Output the [x, y] coordinate of the center of the cell containing the given text.  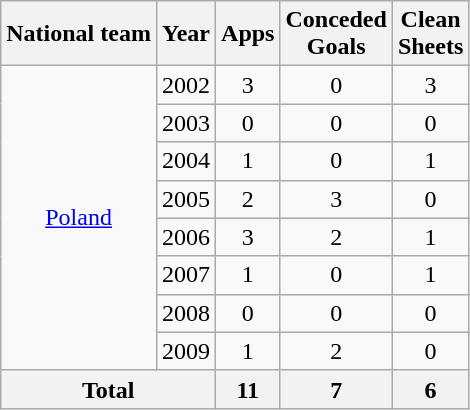
7 [336, 389]
2008 [186, 313]
2004 [186, 161]
6 [430, 389]
National team [79, 34]
CleanSheets [430, 34]
Year [186, 34]
2006 [186, 237]
Apps [248, 34]
2009 [186, 351]
ConcededGoals [336, 34]
Poland [79, 218]
2003 [186, 123]
Total [108, 389]
11 [248, 389]
2007 [186, 275]
2002 [186, 85]
2005 [186, 199]
